Find where the given text appears and provide that cell's center as [X, Y] coordinate. 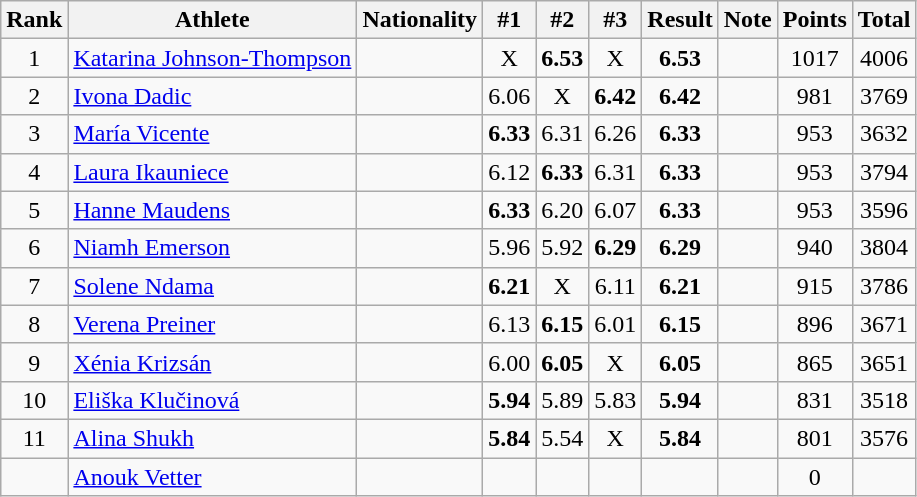
5 [34, 210]
981 [814, 96]
Anouk Vetter [212, 477]
3632 [884, 134]
0 [814, 477]
Xénia Krizsán [212, 362]
940 [814, 248]
3576 [884, 438]
3786 [884, 286]
Verena Preiner [212, 324]
5.54 [562, 438]
María Vicente [212, 134]
10 [34, 400]
1 [34, 58]
Katarina Johnson-Thompson [212, 58]
Solene Ndama [212, 286]
3651 [884, 362]
865 [814, 362]
5.92 [562, 248]
6.20 [562, 210]
2 [34, 96]
6.12 [510, 172]
Laura Ikauniece [212, 172]
4 [34, 172]
6.26 [616, 134]
801 [814, 438]
6.11 [616, 286]
831 [814, 400]
#2 [562, 20]
Alina Shukh [212, 438]
3596 [884, 210]
11 [34, 438]
#1 [510, 20]
3671 [884, 324]
Points [814, 20]
915 [814, 286]
896 [814, 324]
Hanne Maudens [212, 210]
8 [34, 324]
Nationality [420, 20]
Ivona Dadic [212, 96]
Note [748, 20]
6 [34, 248]
1017 [814, 58]
6.13 [510, 324]
Rank [34, 20]
6.07 [616, 210]
5.83 [616, 400]
5.96 [510, 248]
3518 [884, 400]
3769 [884, 96]
3794 [884, 172]
3804 [884, 248]
Total [884, 20]
#3 [616, 20]
Niamh Emerson [212, 248]
6.06 [510, 96]
Result [680, 20]
4006 [884, 58]
6.01 [616, 324]
9 [34, 362]
3 [34, 134]
Athlete [212, 20]
Eliška Klučinová [212, 400]
5.89 [562, 400]
7 [34, 286]
6.00 [510, 362]
